Capture the cell that displays the provided text and extract its [x, y] central coordinate. 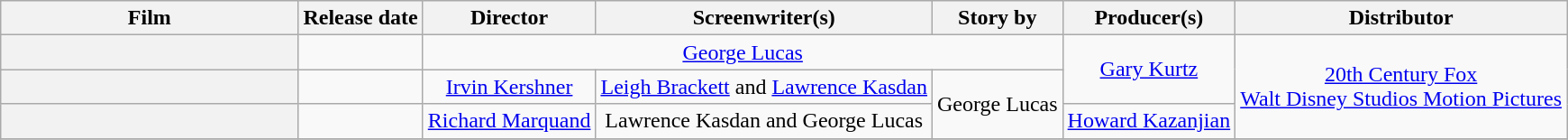
Irvin Kershner [509, 87]
Director [509, 18]
Film [150, 18]
Howard Kazanjian [1149, 121]
Gary Kurtz [1149, 70]
Leigh Brackett and Lawrence Kasdan [764, 87]
Screenwriter(s) [764, 18]
Producer(s) [1149, 18]
20th Century Fox Walt Disney Studios Motion Pictures [1401, 87]
Story by [998, 18]
Distributor [1401, 18]
Release date [360, 18]
Lawrence Kasdan and George Lucas [764, 121]
Richard Marquand [509, 121]
